Find where the given text appears and provide that cell's center as [X, Y] coordinate. 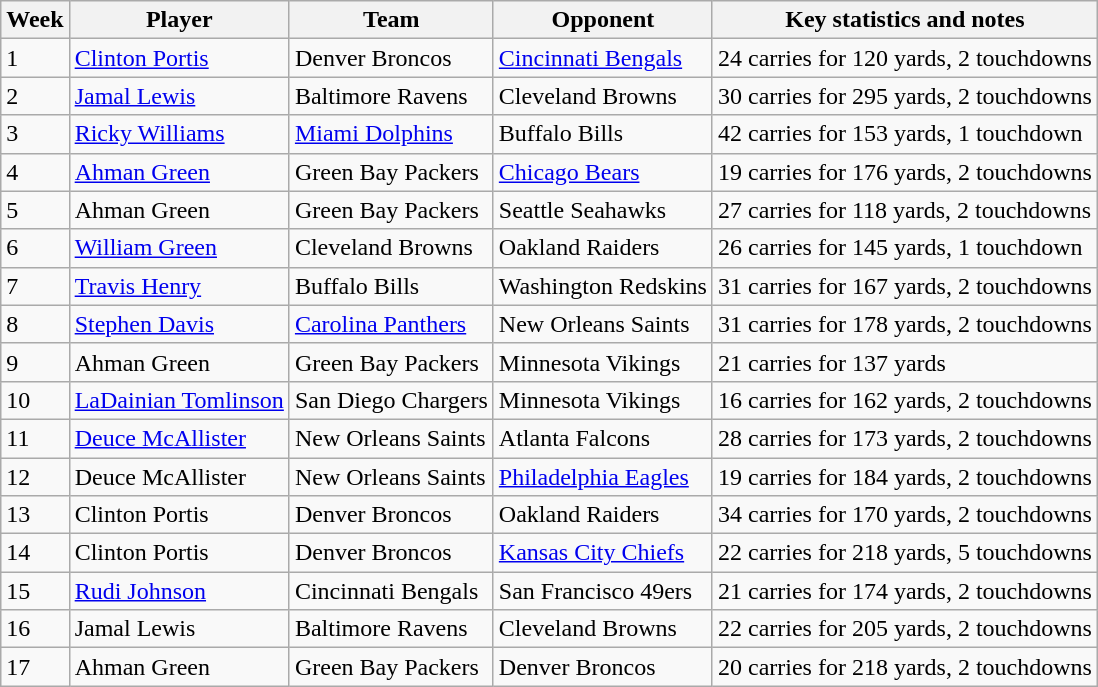
21 carries for 137 yards [904, 362]
24 carries for 120 yards, 2 touchdowns [904, 58]
2 [35, 96]
1 [35, 58]
4 [35, 172]
16 [35, 629]
10 [35, 400]
15 [35, 591]
5 [35, 210]
Week [35, 20]
16 carries for 162 yards, 2 touchdowns [904, 400]
12 [35, 477]
28 carries for 173 yards, 2 touchdowns [904, 438]
19 carries for 184 yards, 2 touchdowns [904, 477]
Ricky Williams [179, 134]
3 [35, 134]
Chicago Bears [602, 172]
LaDainian Tomlinson [179, 400]
6 [35, 248]
30 carries for 295 yards, 2 touchdowns [904, 96]
Key statistics and notes [904, 20]
31 carries for 178 yards, 2 touchdowns [904, 324]
Player [179, 20]
Carolina Panthers [391, 324]
34 carries for 170 yards, 2 touchdowns [904, 515]
Atlanta Falcons [602, 438]
31 carries for 167 yards, 2 touchdowns [904, 286]
Travis Henry [179, 286]
42 carries for 153 yards, 1 touchdown [904, 134]
Miami Dolphins [391, 134]
13 [35, 515]
8 [35, 324]
22 carries for 205 yards, 2 touchdowns [904, 629]
14 [35, 553]
17 [35, 667]
San Diego Chargers [391, 400]
19 carries for 176 yards, 2 touchdowns [904, 172]
Washington Redskins [602, 286]
26 carries for 145 yards, 1 touchdown [904, 248]
Opponent [602, 20]
William Green [179, 248]
San Francisco 49ers [602, 591]
9 [35, 362]
Stephen Davis [179, 324]
27 carries for 118 yards, 2 touchdowns [904, 210]
Team [391, 20]
21 carries for 174 yards, 2 touchdowns [904, 591]
Kansas City Chiefs [602, 553]
Rudi Johnson [179, 591]
7 [35, 286]
20 carries for 218 yards, 2 touchdowns [904, 667]
22 carries for 218 yards, 5 touchdowns [904, 553]
11 [35, 438]
Seattle Seahawks [602, 210]
Philadelphia Eagles [602, 477]
